Determine the (x, y) coordinate at the center of the cell enclosing the given text.  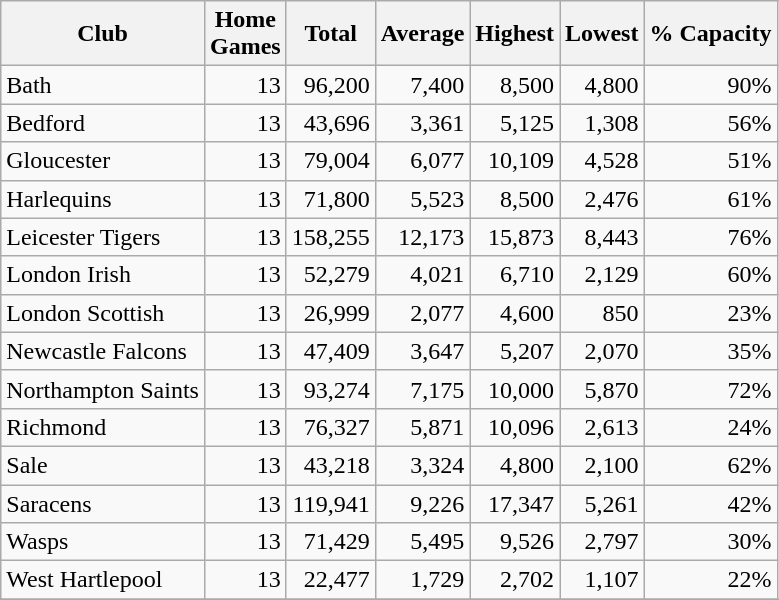
5,871 (422, 427)
61% (710, 199)
3,361 (422, 123)
4,528 (602, 161)
10,096 (515, 427)
10,000 (515, 389)
Bedford (103, 123)
HomeGames (245, 34)
26,999 (330, 313)
10,109 (515, 161)
51% (710, 161)
22% (710, 580)
Wasps (103, 542)
5,495 (422, 542)
23% (710, 313)
56% (710, 123)
7,175 (422, 389)
3,324 (422, 465)
12,173 (422, 237)
Lowest (602, 34)
90% (710, 85)
43,696 (330, 123)
158,255 (330, 237)
Richmond (103, 427)
Newcastle Falcons (103, 351)
71,429 (330, 542)
76% (710, 237)
Saracens (103, 503)
Leicester Tigers (103, 237)
850 (602, 313)
London Irish (103, 275)
Northampton Saints (103, 389)
9,226 (422, 503)
London Scottish (103, 313)
72% (710, 389)
5,125 (515, 123)
119,941 (330, 503)
Average (422, 34)
Highest (515, 34)
2,476 (602, 199)
1,107 (602, 580)
47,409 (330, 351)
52,279 (330, 275)
4,600 (515, 313)
96,200 (330, 85)
2,797 (602, 542)
17,347 (515, 503)
42% (710, 503)
30% (710, 542)
22,477 (330, 580)
2,100 (602, 465)
1,308 (602, 123)
Gloucester (103, 161)
79,004 (330, 161)
6,077 (422, 161)
5,261 (602, 503)
2,129 (602, 275)
2,077 (422, 313)
2,613 (602, 427)
35% (710, 351)
Bath (103, 85)
2,070 (602, 351)
7,400 (422, 85)
60% (710, 275)
8,443 (602, 237)
24% (710, 427)
93,274 (330, 389)
3,647 (422, 351)
62% (710, 465)
Harlequins (103, 199)
5,523 (422, 199)
Club (103, 34)
15,873 (515, 237)
9,526 (515, 542)
Sale (103, 465)
43,218 (330, 465)
2,702 (515, 580)
71,800 (330, 199)
76,327 (330, 427)
5,870 (602, 389)
West Hartlepool (103, 580)
6,710 (515, 275)
% Capacity (710, 34)
4,021 (422, 275)
Total (330, 34)
1,729 (422, 580)
5,207 (515, 351)
